Pinpoint the cell where the given text exists, returning its [X, Y] midpoint coordinate. 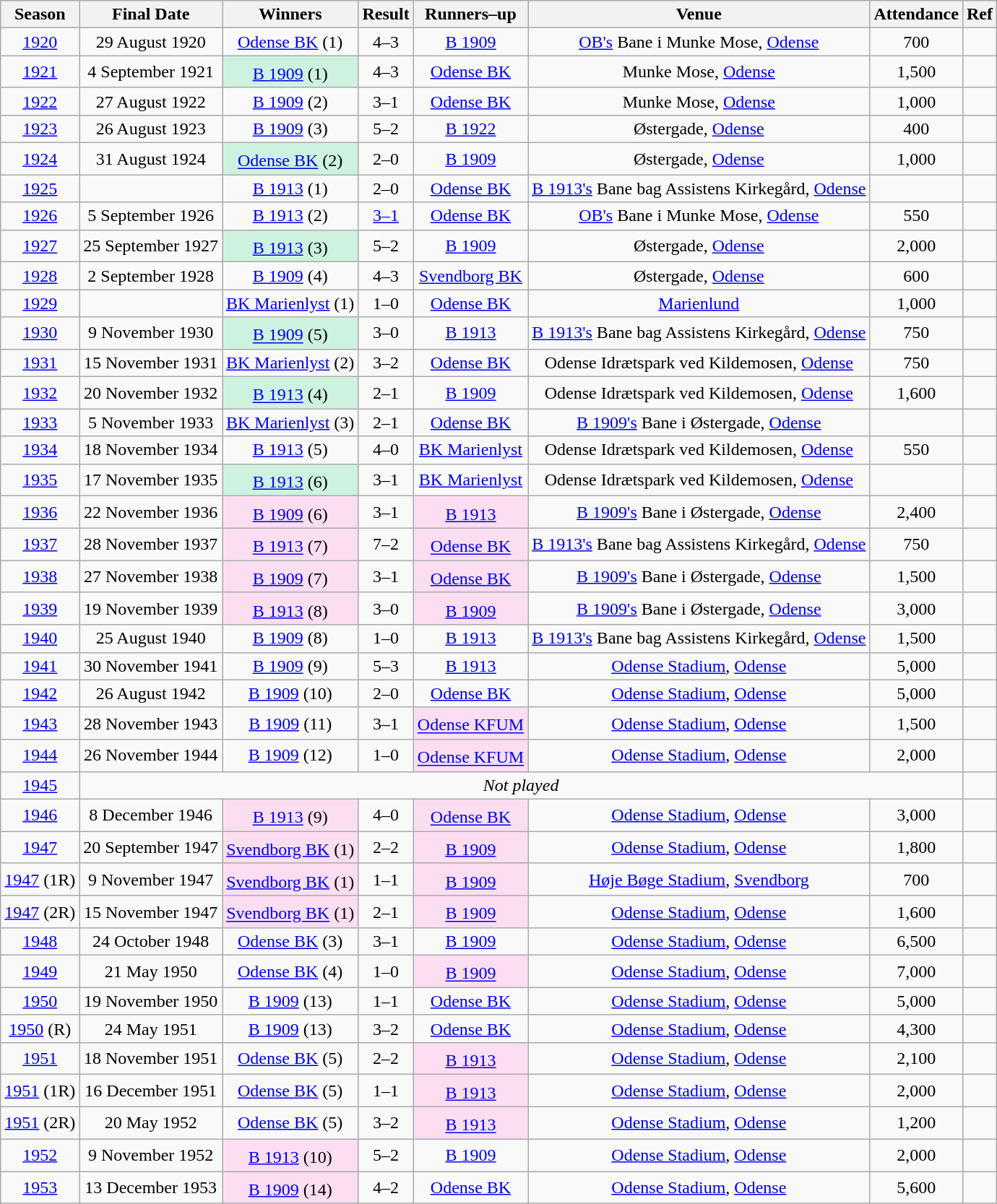
2,100 [916, 1059]
1951 [40, 1059]
20 May 1952 [151, 1122]
25 September 1927 [151, 246]
1945 [40, 785]
28 November 1943 [151, 724]
Attendance [916, 14]
1930 [40, 334]
Result [386, 14]
B 1909 (4) [290, 276]
Not played [522, 785]
9 November 1930 [151, 334]
B 1913 (10) [290, 1156]
26 November 1944 [151, 755]
1,200 [916, 1122]
B 1913 (5) [290, 450]
1936 [40, 513]
1924 [40, 159]
B 1909 (6) [290, 513]
9 November 1952 [151, 1156]
1,800 [916, 848]
Runners–up [470, 14]
1950 [40, 1001]
7,000 [916, 972]
1939 [40, 608]
26 August 1923 [151, 129]
B 1909 (2) [290, 101]
B 1909 (3) [290, 129]
Svendborg BK [470, 276]
1952 [40, 1156]
B 1909 (9) [290, 666]
1932 [40, 393]
1937 [40, 545]
B 1909 (10) [290, 693]
1951 (1R) [40, 1091]
2 September 1928 [151, 276]
1942 [40, 693]
5 September 1926 [151, 216]
1927 [40, 246]
18 November 1951 [151, 1059]
B 1913 (4) [290, 393]
1947 [40, 848]
BK Marienlyst (2) [290, 363]
28 November 1937 [151, 545]
19 November 1939 [151, 608]
17 November 1935 [151, 480]
1931 [40, 363]
21 May 1950 [151, 972]
1944 [40, 755]
1922 [40, 101]
31 August 1924 [151, 159]
1950 (R) [40, 1028]
5,600 [916, 1187]
BK Marienlyst (3) [290, 423]
B 1913 (7) [290, 545]
1934 [40, 450]
22 November 1936 [151, 513]
B 1909 (11) [290, 724]
1947 (2R) [40, 911]
1949 [40, 972]
27 August 1922 [151, 101]
1938 [40, 576]
4 September 1921 [151, 72]
Ref [980, 14]
13 December 1953 [151, 1187]
1947 (1R) [40, 880]
1929 [40, 303]
4–2 [386, 1187]
1925 [40, 189]
Høje Bøge Stadium, Svendborg [699, 880]
20 September 1947 [151, 848]
1948 [40, 942]
26 August 1942 [151, 693]
1926 [40, 216]
B 1909 (8) [290, 638]
5 November 1933 [151, 423]
8 December 1946 [151, 815]
400 [916, 129]
24 May 1951 [151, 1028]
1933 [40, 423]
B 1909 (1) [290, 72]
1923 [40, 129]
27 November 1938 [151, 576]
1920 [40, 42]
30 November 1941 [151, 666]
1941 [40, 666]
Final Date [151, 14]
600 [916, 276]
B 1913 (6) [290, 480]
B 1913 (8) [290, 608]
B 1922 [470, 129]
Odense BK (1) [290, 42]
1943 [40, 724]
Odense BK (4) [290, 972]
1928 [40, 276]
7–2 [386, 545]
5–3 [386, 666]
B 1913 (9) [290, 815]
1953 [40, 1187]
16 December 1951 [151, 1091]
1935 [40, 480]
Winners [290, 14]
25 August 1940 [151, 638]
29 August 1920 [151, 42]
B 1913 (2) [290, 216]
Marienlund [699, 303]
B 1909 (14) [290, 1187]
B 1913 (3) [290, 246]
15 November 1947 [151, 911]
1946 [40, 815]
24 October 1948 [151, 942]
4,300 [916, 1028]
B 1909 (7) [290, 576]
2,400 [916, 513]
B 1909 (12) [290, 755]
Odense BK (2) [290, 159]
15 November 1931 [151, 363]
1921 [40, 72]
Season [40, 14]
20 November 1932 [151, 393]
9 November 1947 [151, 880]
18 November 1934 [151, 450]
19 November 1950 [151, 1001]
B 1913 (1) [290, 189]
Odense BK (3) [290, 942]
Venue [699, 14]
1951 (2R) [40, 1122]
6,500 [916, 942]
BK Marienlyst (1) [290, 303]
1940 [40, 638]
B 1909 (5) [290, 334]
